Identify which cell holds the provided text, then report its (x, y) central coordinate. 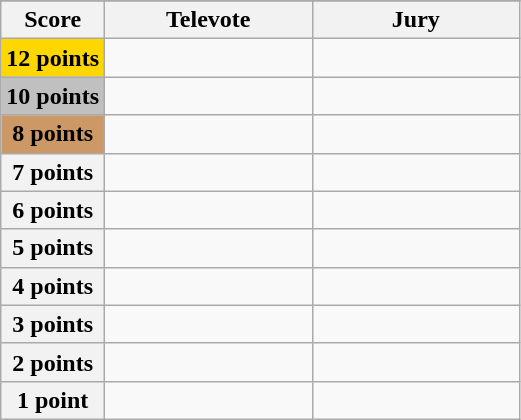
3 points (53, 324)
7 points (53, 172)
Score (53, 20)
2 points (53, 362)
1 point (53, 400)
5 points (53, 248)
10 points (53, 96)
6 points (53, 210)
Televote (209, 20)
12 points (53, 58)
8 points (53, 134)
4 points (53, 286)
Jury (416, 20)
